Determine the (x, y) coordinate at the center of the cell enclosing the given text.  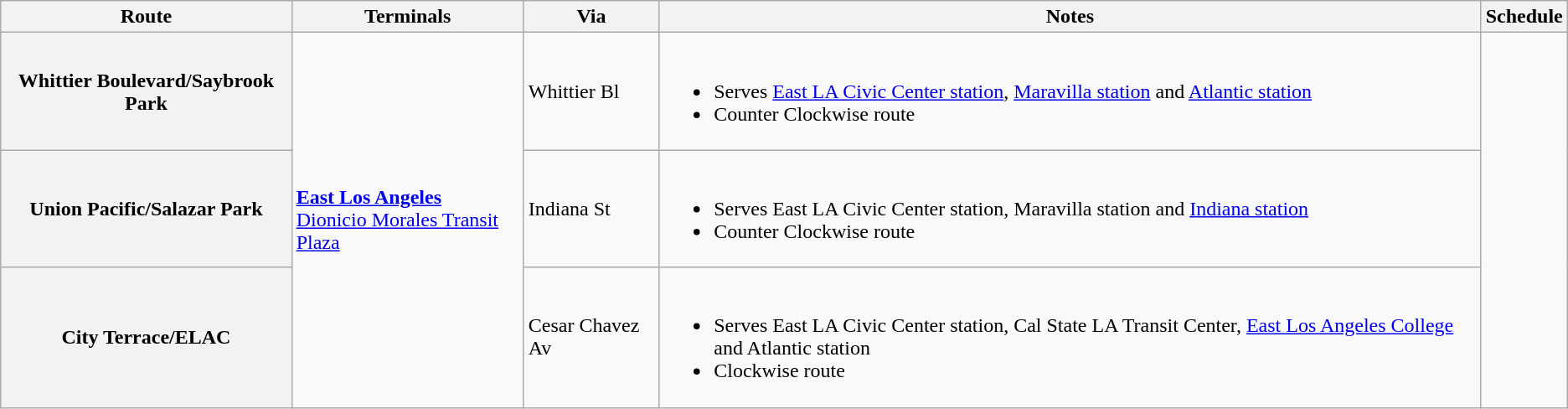
East Los AngelesDionicio Morales Transit Plaza (407, 220)
Whittier Bl (591, 91)
Serves East LA Civic Center station, Maravilla station and Indiana stationCounter Clockwise route (1070, 209)
Terminals (407, 17)
Cesar Chavez Av (591, 337)
Whittier Boulevard/Saybrook Park (146, 91)
Union Pacific/Salazar Park (146, 209)
Notes (1070, 17)
Schedule (1524, 17)
Serves East LA Civic Center station, Maravilla station and Atlantic stationCounter Clockwise route (1070, 91)
Via (591, 17)
Route (146, 17)
City Terrace/ELAC (146, 337)
Indiana St (591, 209)
Serves East LA Civic Center station, Cal State LA Transit Center, East Los Angeles College and Atlantic stationClockwise route (1070, 337)
